For the text-containing cell, return its midpoint in (X, Y) coordinate format. 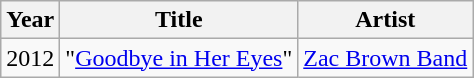
Title (179, 20)
"Goodbye in Her Eyes" (179, 58)
Zac Brown Band (386, 58)
Year (30, 20)
2012 (30, 58)
Artist (386, 20)
